Provide the [x, y] coordinate of the cell's center where the given text is located.  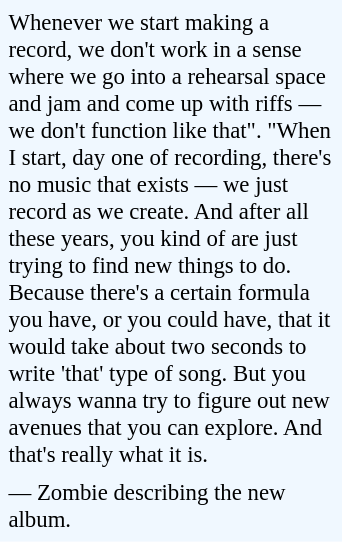
— Zombie describing the new album. [170, 506]
